Detect which cell encompasses the target text, then output its (X, Y) center coordinate. 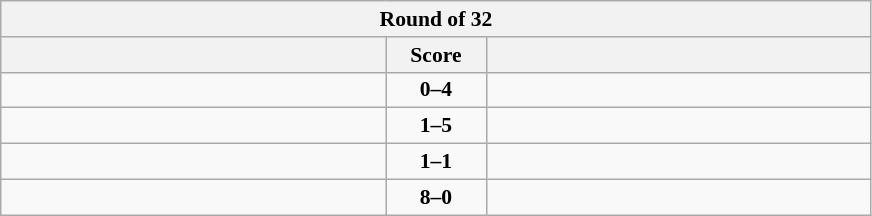
8–0 (436, 197)
1–5 (436, 126)
1–1 (436, 162)
0–4 (436, 90)
Round of 32 (436, 19)
Score (436, 55)
